Search for the cell housing the specified text and yield its [x, y] center coordinate. 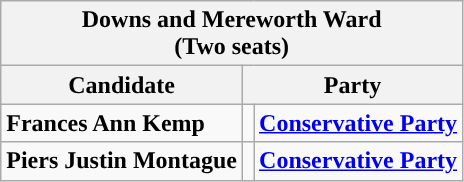
Party [352, 85]
Candidate [122, 85]
Piers Justin Montague [122, 161]
Downs and Mereworth Ward(Two seats) [232, 34]
Frances Ann Kemp [122, 123]
